For the text-containing cell, return its midpoint in [x, y] coordinate format. 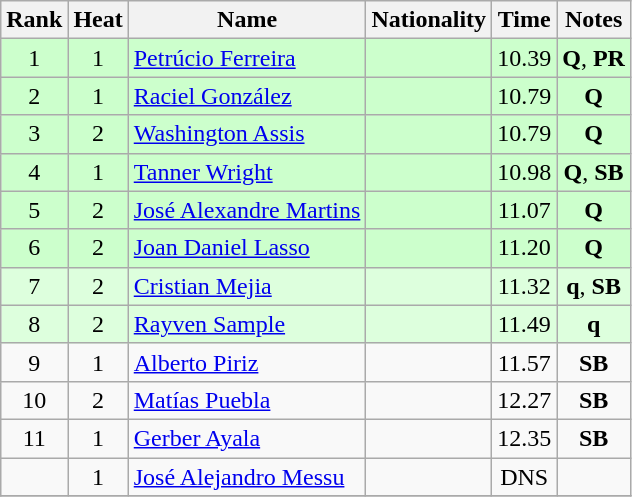
4 [34, 172]
7 [34, 286]
Q, SB [594, 172]
10.98 [524, 172]
8 [34, 324]
10.39 [524, 58]
Nationality [429, 20]
10 [34, 400]
José Alejandro Messu [247, 477]
q [594, 324]
José Alexandre Martins [247, 210]
11.57 [524, 362]
q, SB [594, 286]
3 [34, 134]
Joan Daniel Lasso [247, 248]
11.49 [524, 324]
Matías Puebla [247, 400]
9 [34, 362]
Rank [34, 20]
11.07 [524, 210]
12.35 [524, 438]
Raciel González [247, 96]
Q, PR [594, 58]
Name [247, 20]
Washington Assis [247, 134]
Rayven Sample [247, 324]
11.20 [524, 248]
11 [34, 438]
Cristian Mejia [247, 286]
Petrúcio Ferreira [247, 58]
12.27 [524, 400]
11.32 [524, 286]
5 [34, 210]
DNS [524, 477]
Notes [594, 20]
Gerber Ayala [247, 438]
Heat [98, 20]
Tanner Wright [247, 172]
Time [524, 20]
6 [34, 248]
Alberto Piriz [247, 362]
